Detect which cell encompasses the target text, then output its [x, y] center coordinate. 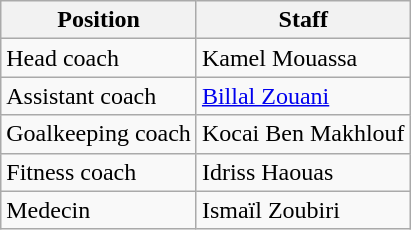
Fitness coach [99, 172]
Medecin [99, 210]
Ismaïl Zoubiri [303, 210]
Position [99, 20]
Head coach [99, 58]
Idriss Haouas [303, 172]
Goalkeeping coach [99, 134]
Assistant coach [99, 96]
Kocai Ben Makhlouf [303, 134]
Staff [303, 20]
Kamel Mouassa [303, 58]
Billal Zouani [303, 96]
